Identify which cell holds the provided text, then report its [X, Y] central coordinate. 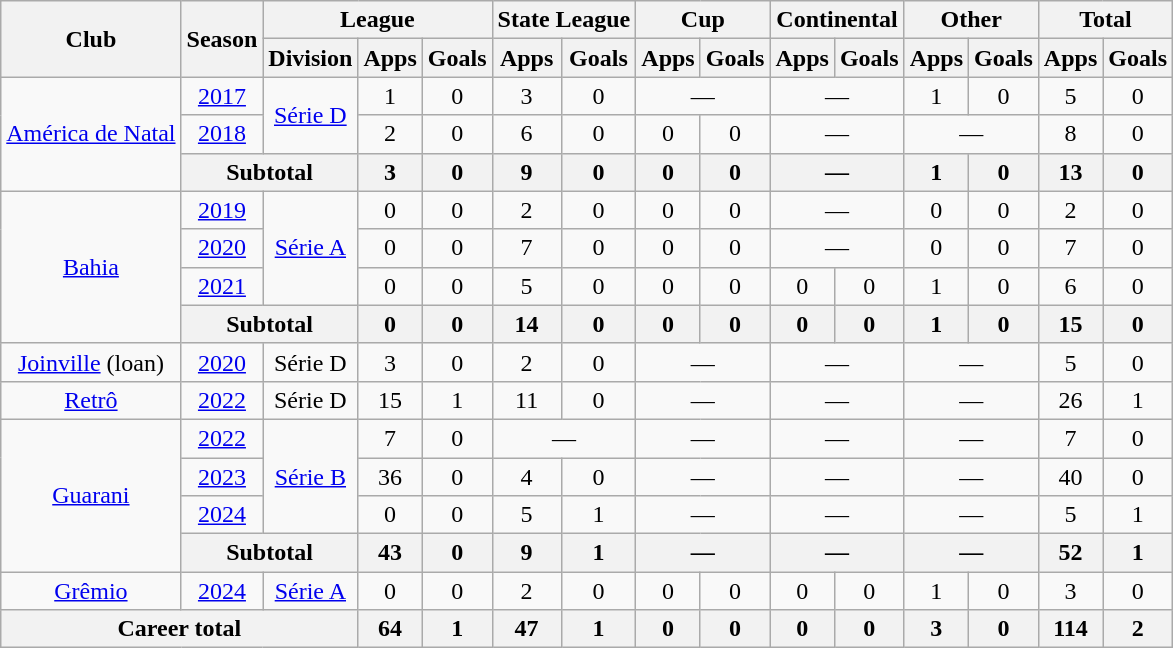
Season [222, 39]
52 [1070, 553]
114 [1070, 629]
Career total [180, 629]
2018 [222, 134]
State League [564, 20]
13 [1070, 172]
Club [91, 39]
2017 [222, 96]
2019 [222, 210]
14 [526, 324]
64 [390, 629]
47 [526, 629]
2023 [222, 477]
Continental [837, 20]
Bahia [91, 267]
Total [1105, 20]
Retrô [91, 400]
36 [390, 477]
América de Natal [91, 134]
Cup [703, 20]
2021 [222, 286]
11 [526, 400]
Division [310, 58]
Guarani [91, 495]
Other [971, 20]
43 [390, 553]
Série B [310, 476]
Grêmio [91, 591]
26 [1070, 400]
8 [1070, 134]
League [378, 20]
40 [1070, 477]
4 [526, 477]
Joinville (loan) [91, 362]
